Determine the (x, y) coordinate at the center of the cell enclosing the given text.  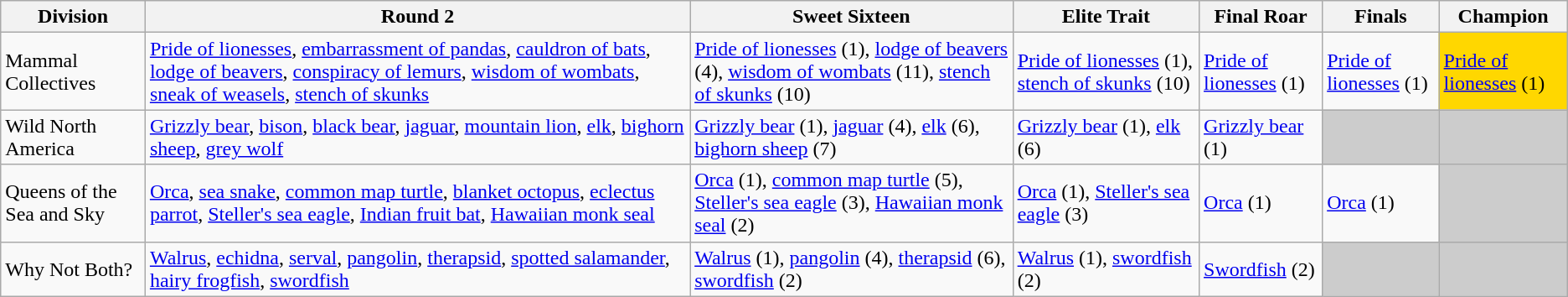
Round 2 (417, 17)
Finals (1380, 17)
Queens of the Sea and Sky (74, 203)
Walrus, echidna, serval, pangolin, therapsid, spotted salamander, hairy frogfish, swordfish (417, 268)
Grizzly bear (1) (1261, 138)
Pride of lionesses (1), lodge of beavers (4), wisdom of wombats (11), stench of skunks (10) (851, 71)
Why Not Both? (74, 268)
Walrus (1), pangolin (4), therapsid (6), swordfish (2) (851, 268)
Orca, sea snake, common map turtle, blanket octopus, eclectus parrot, Steller's sea eagle, Indian fruit bat, Hawaiian monk seal (417, 203)
Mammal Collectives (74, 71)
Swordfish (2) (1261, 268)
Orca (1), common map turtle (5), Steller's sea eagle (3), Hawaiian monk seal (2) (851, 203)
Orca (1), Steller's sea eagle (3) (1106, 203)
Wild North America (74, 138)
Pride of lionesses (1), stench of skunks (10) (1106, 71)
Sweet Sixteen (851, 17)
Elite Trait (1106, 17)
Champion (1503, 17)
Division (74, 17)
Walrus (1), swordfish (2) (1106, 268)
Grizzly bear (1), elk (6) (1106, 138)
Grizzly bear (1), jaguar (4), elk (6), bighorn sheep (7) (851, 138)
Final Roar (1261, 17)
Grizzly bear, bison, black bear, jaguar, mountain lion, elk, bighorn sheep, grey wolf (417, 138)
